Output the (x, y) coordinate of the center of the cell containing the given text.  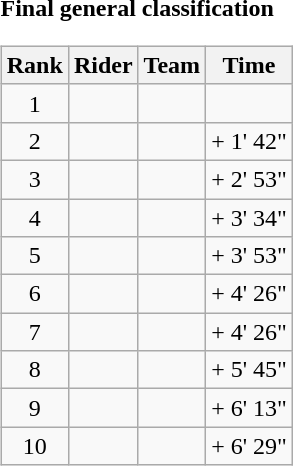
+ 6' 13" (250, 408)
Rider (103, 65)
7 (34, 332)
Team (172, 65)
+ 2' 53" (250, 179)
5 (34, 256)
8 (34, 370)
+ 1' 42" (250, 141)
1 (34, 103)
+ 3' 53" (250, 256)
+ 6' 29" (250, 446)
+ 5' 45" (250, 370)
Rank (34, 65)
9 (34, 408)
3 (34, 179)
4 (34, 217)
Time (250, 65)
10 (34, 446)
+ 3' 34" (250, 217)
6 (34, 294)
2 (34, 141)
